Pinpoint the cell where the given text exists, returning its [x, y] midpoint coordinate. 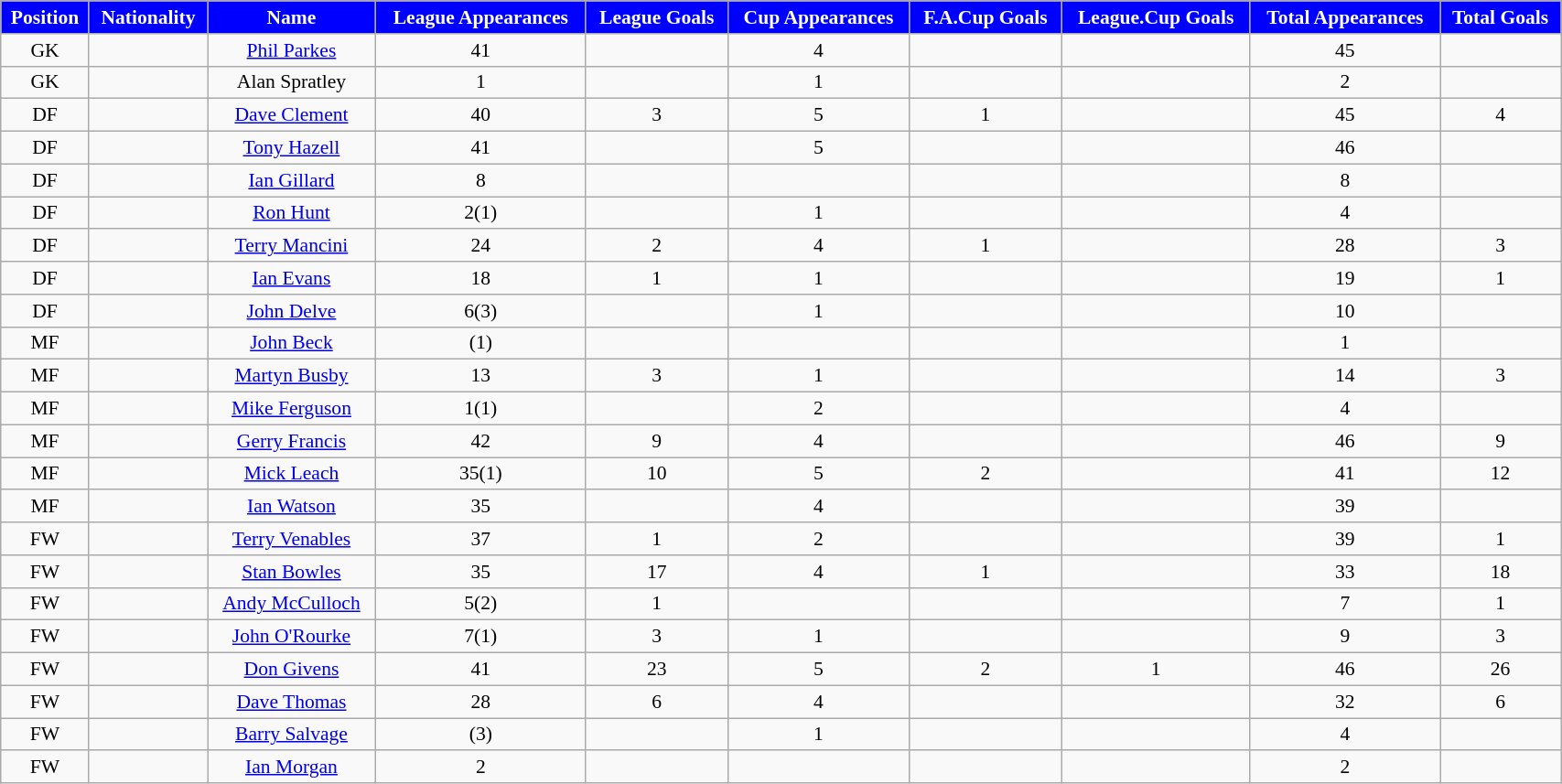
Ian Gillard [292, 180]
Stan Bowles [292, 572]
Phil Parkes [292, 50]
F.A.Cup Goals [986, 17]
Cup Appearances [818, 17]
Total Goals [1501, 17]
Tony Hazell [292, 148]
Terry Venables [292, 539]
19 [1345, 278]
Nationality [148, 17]
Total Appearances [1345, 17]
1(1) [480, 409]
League Appearances [480, 17]
John Delve [292, 311]
Gerry Francis [292, 441]
24 [480, 246]
32 [1345, 702]
5(2) [480, 604]
Terry Mancini [292, 246]
John O'Rourke [292, 637]
23 [657, 670]
John Beck [292, 343]
Ron Hunt [292, 213]
Ian Evans [292, 278]
Mick Leach [292, 474]
Mike Ferguson [292, 409]
Dave Clement [292, 115]
Dave Thomas [292, 702]
40 [480, 115]
42 [480, 441]
Don Givens [292, 670]
13 [480, 376]
33 [1345, 572]
Andy McCulloch [292, 604]
17 [657, 572]
(3) [480, 735]
League Goals [657, 17]
(1) [480, 343]
6(3) [480, 311]
12 [1501, 474]
37 [480, 539]
Alan Spratley [292, 82]
2(1) [480, 213]
Martyn Busby [292, 376]
Ian Watson [292, 507]
7 [1345, 604]
26 [1501, 670]
35(1) [480, 474]
14 [1345, 376]
Position [46, 17]
7(1) [480, 637]
Barry Salvage [292, 735]
League.Cup Goals [1156, 17]
Ian Morgan [292, 768]
Name [292, 17]
